Identify which cell holds the provided text, then report its (X, Y) central coordinate. 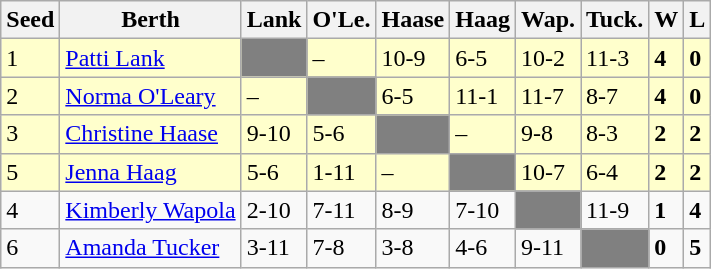
Jenna Haag (150, 172)
Christine Haase (150, 134)
9-10 (274, 134)
1-11 (342, 172)
W (666, 20)
3-11 (274, 248)
2-10 (274, 210)
3 (30, 134)
Norma O'Leary (150, 96)
Patti Lank (150, 58)
Tuck. (615, 20)
3-8 (413, 248)
7-8 (342, 248)
10-9 (413, 58)
11-9 (615, 210)
10-2 (548, 58)
9-11 (548, 248)
Haag (483, 20)
11-3 (615, 58)
7-10 (483, 210)
Haase (413, 20)
Kimberly Wapola (150, 210)
6 (30, 248)
6-4 (615, 172)
Lank (274, 20)
8-7 (615, 96)
4-6 (483, 248)
11-1 (483, 96)
8-3 (615, 134)
11-7 (548, 96)
Seed (30, 20)
Wap. (548, 20)
8-9 (413, 210)
Berth (150, 20)
Amanda Tucker (150, 248)
9-8 (548, 134)
L (698, 20)
7-11 (342, 210)
O'Le. (342, 20)
10-7 (548, 172)
